Return the (x, y) coordinate for the center point of the cell that contains the specified text.  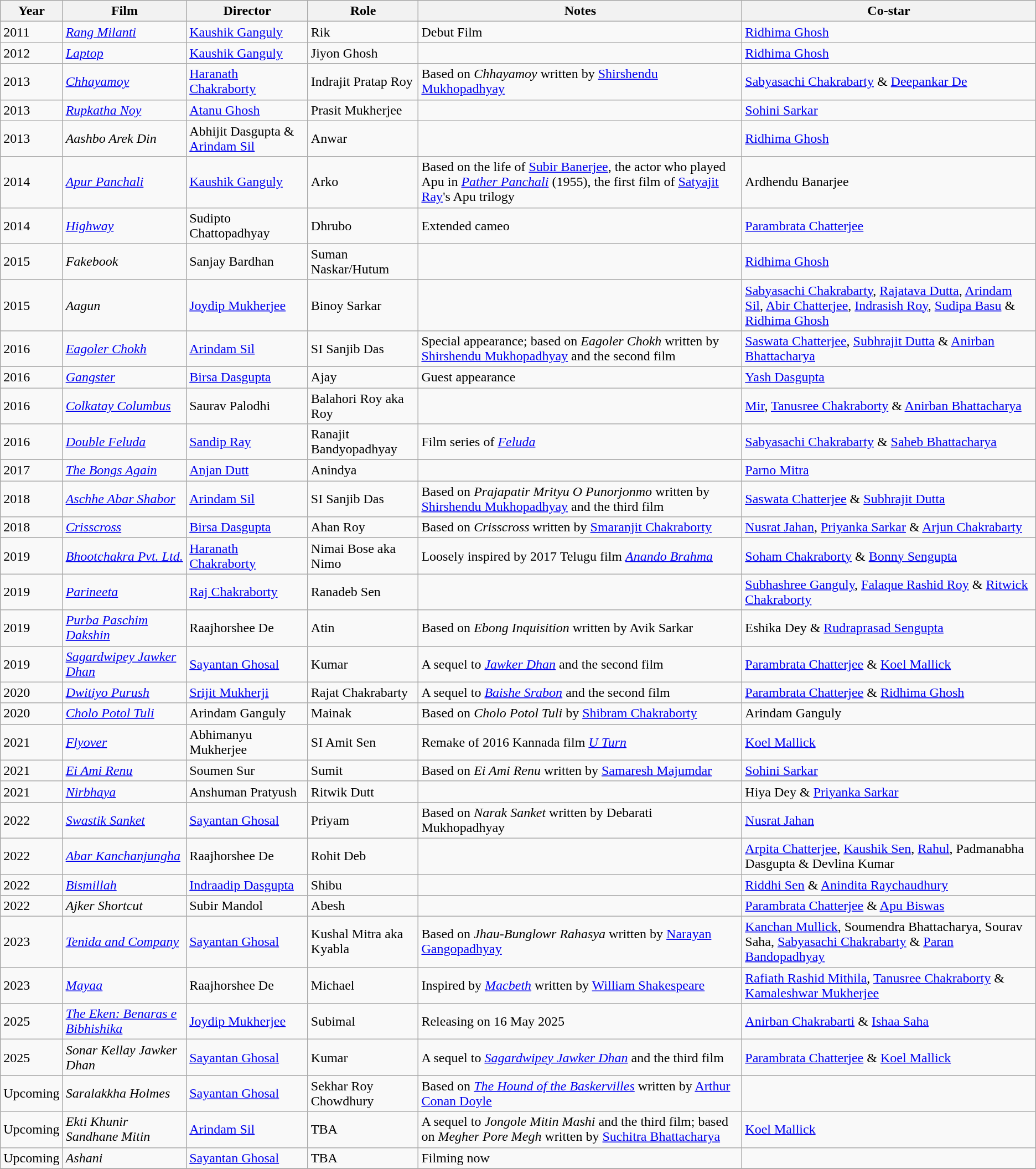
2017 (32, 470)
Shibu (363, 885)
Prasit Mukherjee (363, 110)
Cholo Potol Tuli (125, 713)
Sabyasachi Chakrabarty, Rajatava Dutta, Arindam Sil, Abir Chatterjee, Indrasish Roy, Sudipa Basu & Ridhima Ghosh (889, 305)
Based on Cholo Potol Tuli by Shibram Chakraborty (580, 713)
Ajay (363, 377)
Atanu Ghosh (247, 110)
Tenida and Company (125, 942)
Highway (125, 226)
Nusrat Jahan (889, 820)
Sabyasachi Chakrabarty & Deepankar De (889, 82)
Based on Chhayamoy written by Shirshendu Mukhopadhyay (580, 82)
Sagardwipey Jawker Dhan (125, 664)
Srijit Mukherji (247, 692)
Abar Kanchanjungha (125, 856)
Based on Prajapatir Mrityu O Punorjonmo written by Shirshendu Mukhopadhyay and the third film (580, 499)
Rupkatha Noy (125, 110)
Arpita Chatterjee, Kaushik Sen, Rahul, Padmanabha Dasgupta & Devlina Kumar (889, 856)
Parineeta (125, 592)
Parno Mitra (889, 470)
Michael (363, 985)
Parambrata Chatterjee (889, 226)
A sequel to Jawker Dhan and the second film (580, 664)
Anirban Chakrabarti & Ishaa Saha (889, 1022)
Ranadeb Sen (363, 592)
Suman Naskar/Hutum (363, 261)
Fakebook (125, 261)
Sonar Kellay Jawker Dhan (125, 1057)
Purba Paschim Dakshin (125, 628)
Balahori Roy aka Roy (363, 405)
Abhijit Dasgupta & Arindam Sil (247, 138)
Ranajit Bandyopadhyay (363, 442)
Binoy Sarkar (363, 305)
Rik (363, 32)
Saswata Chatterjee & Subhrajit Dutta (889, 499)
Guest appearance (580, 377)
Riddhi Sen & Anindita Raychaudhury (889, 885)
Swastik Sanket (125, 820)
Saralakkha Holmes (125, 1094)
Bismillah (125, 885)
Nusrat Jahan, Priyanka Sarkar & Arjun Chakrabarty (889, 527)
Kushal Mitra aka Kyabla (363, 942)
Eagoler Chokh (125, 349)
Aschhe Abar Shabor (125, 499)
Indrajit Pratap Roy (363, 82)
Director (247, 11)
Jiyon Ghosh (363, 53)
Arko (363, 182)
SI Amit Sen (363, 742)
Mir, Tanusree Chakraborty & Anirban Bhattacharya (889, 405)
Anindya (363, 470)
Double Feluda (125, 442)
Ei Ami Renu (125, 770)
Nirbhaya (125, 792)
Based on Ei Ami Renu written by Samaresh Majumdar (580, 770)
Loosely inspired by 2017 Telugu film Anando Brahma (580, 556)
Ardhendu Banarjee (889, 182)
Extended cameo (580, 226)
Parambrata Chatterjee & Ridhima Ghosh (889, 692)
Debut Film (580, 32)
Raj Chakraborty (247, 592)
Based on Narak Sanket written by Debarati Mukhopadhyay (580, 820)
Eshika Dey & Rudraprasad Sengupta (889, 628)
Sabyasachi Chakrabarty & Saheb Bhattacharya (889, 442)
Crisscross (125, 527)
Colkatay Columbus (125, 405)
Sekhar Roy Chowdhury (363, 1094)
Yash Dasgupta (889, 377)
Gangster (125, 377)
A sequel to Baishe Srabon and the second film (580, 692)
Filming now (580, 1158)
Parambrata Chatterjee & Apu Biswas (889, 906)
Bhootchakra Pvt. Ltd. (125, 556)
Abesh (363, 906)
Saswata Chatterjee, Subhrajit Dutta & Anirban Bhattacharya (889, 349)
Based on Jhau-Bunglowr Rahasya written by Narayan Gangopadhyay (580, 942)
Rajat Chakrabarty (363, 692)
Ashani (125, 1158)
Hiya Dey & Priyanka Sarkar (889, 792)
Role (363, 11)
Anwar (363, 138)
Remake of 2016 Kannada film U Turn (580, 742)
Abhimanyu Mukherjee (247, 742)
Releasing on 16 May 2025 (580, 1022)
Rohit Deb (363, 856)
Dhrubo (363, 226)
Anjan Dutt (247, 470)
Based on Crisscross written by Smaranjit Chakraborty (580, 527)
Anshuman Pratyush (247, 792)
Ahan Roy (363, 527)
Based on the life of Subir Banerjee, the actor who played Apu in Pather Panchali (1955), the first film of Satyajit Ray's Apu trilogy (580, 182)
Mayaa (125, 985)
Year (32, 11)
Sumit (363, 770)
2011 (32, 32)
Notes (580, 11)
Priyam (363, 820)
Apur Panchali (125, 182)
Saurav Palodhi (247, 405)
Mainak (363, 713)
The Eken: Benaras e Bibhishika (125, 1022)
Aashbo Arek Din (125, 138)
Film (125, 11)
Co-star (889, 11)
Subimal (363, 1022)
Based on The Hound of the Baskervilles written by Arthur Conan Doyle (580, 1094)
Atin (363, 628)
Rang Milanti (125, 32)
A sequel to Sagardwipey Jawker Dhan and the third film (580, 1057)
Ajker Shortcut (125, 906)
Flyover (125, 742)
Ekti Khunir Sandhane Mitin (125, 1129)
Ritwik Dutt (363, 792)
Inspired by Macbeth written by William Shakespeare (580, 985)
The Bongs Again (125, 470)
Subhashree Ganguly, Falaque Rashid Roy & Ritwick Chakraborty (889, 592)
Rafiath Rashid Mithila, Tanusree Chakraborty & Kamaleshwar Mukherjee (889, 985)
Based on Ebong Inquisition written by Avik Sarkar (580, 628)
Subir Mandol (247, 906)
Kanchan Mullick, Soumendra Bhattacharya, Sourav Saha, Sabyasachi Chakrabarty & Paran Bandopadhyay (889, 942)
Soham Chakraborty & Bonny Sengupta (889, 556)
Film series of Feluda (580, 442)
Chhayamoy (125, 82)
Sanjay Bardhan (247, 261)
Dwitiyo Purush (125, 692)
Soumen Sur (247, 770)
Indraadip Dasgupta (247, 885)
Nimai Bose aka Nimo (363, 556)
A sequel to Jongole Mitin Mashi and the third film; based on Megher Pore Megh written by Suchitra Bhattacharya (580, 1129)
Special appearance; based on Eagoler Chokh written by Shirshendu Mukhopadhyay and the second film (580, 349)
2012 (32, 53)
Aagun (125, 305)
Sandip Ray (247, 442)
Laptop (125, 53)
Sudipto Chattopadhyay (247, 226)
